Locate the cell with the specified text and output its (x, y) center coordinate. 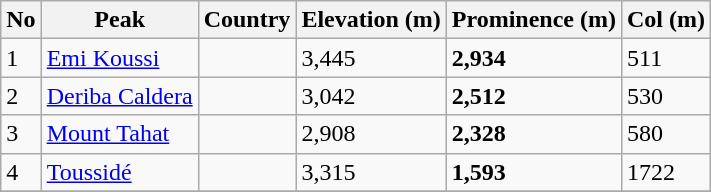
Peak (120, 20)
Country (247, 20)
Elevation (m) (371, 20)
Emi Koussi (120, 58)
2,328 (534, 134)
2 (21, 96)
1722 (666, 172)
4 (21, 172)
530 (666, 96)
3,042 (371, 96)
No (21, 20)
Prominence (m) (534, 20)
2,512 (534, 96)
3 (21, 134)
3,315 (371, 172)
3,445 (371, 58)
580 (666, 134)
Col (m) (666, 20)
511 (666, 58)
Deriba Caldera (120, 96)
Mount Tahat (120, 134)
1 (21, 58)
Toussidé (120, 172)
1,593 (534, 172)
2,908 (371, 134)
2,934 (534, 58)
